Determine the (X, Y) coordinate at the center of the cell enclosing the given text.  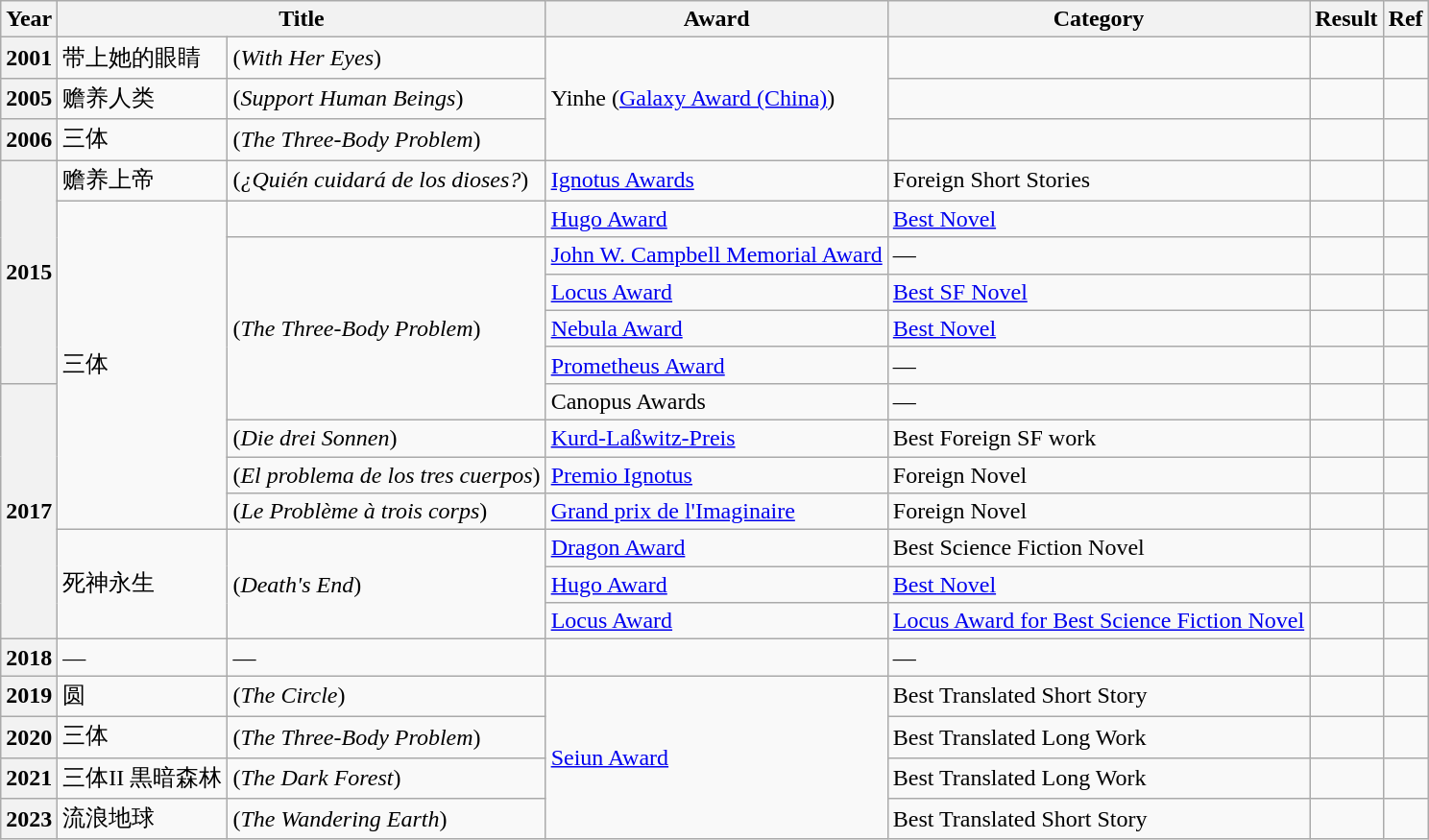
Best Science Fiction Novel (1099, 548)
Dragon Award (716, 548)
Yinhe (Galaxy Award (China)) (716, 99)
(With Her Eyes) (386, 58)
(Die drei Sonnen) (386, 438)
Locus Award for Best Science Fiction Novel (1099, 621)
Best Foreign SF work (1099, 438)
(The Wandering Earth) (386, 820)
2015 (29, 271)
Nebula Award (716, 328)
(The Dark Forest) (386, 778)
Kurd-Laßwitz-Preis (716, 438)
2017 (29, 511)
流浪地球 (142, 820)
2005 (29, 98)
2001 (29, 58)
Best SF Novel (1099, 292)
2021 (29, 778)
Category (1099, 19)
2020 (29, 737)
三体II 黒暗森林 (142, 778)
Ref (1406, 19)
(¿Quién cuidará de los dioses?) (386, 180)
2018 (29, 658)
Award (716, 19)
赡养上帝 (142, 180)
Ignotus Awards (716, 180)
2023 (29, 820)
Canopus Awards (716, 401)
John W. Campbell Memorial Award (716, 255)
(Support Human Beings) (386, 98)
(Death's End) (386, 585)
圆 (142, 697)
Grand prix de l'Imaginaire (716, 512)
Foreign Short Stories (1099, 180)
Title (302, 19)
带上她的眼睛 (142, 58)
Prometheus Award (716, 365)
死神永生 (142, 585)
(Le Problème à trois corps) (386, 512)
Premio Ignotus (716, 475)
2006 (29, 140)
Result (1346, 19)
2019 (29, 697)
Seiun Award (716, 757)
Year (29, 19)
(The Circle) (386, 697)
(El problema de los tres cuerpos) (386, 475)
赡养人类 (142, 98)
